Find where the given text appears and provide that cell's center as (X, Y) coordinate. 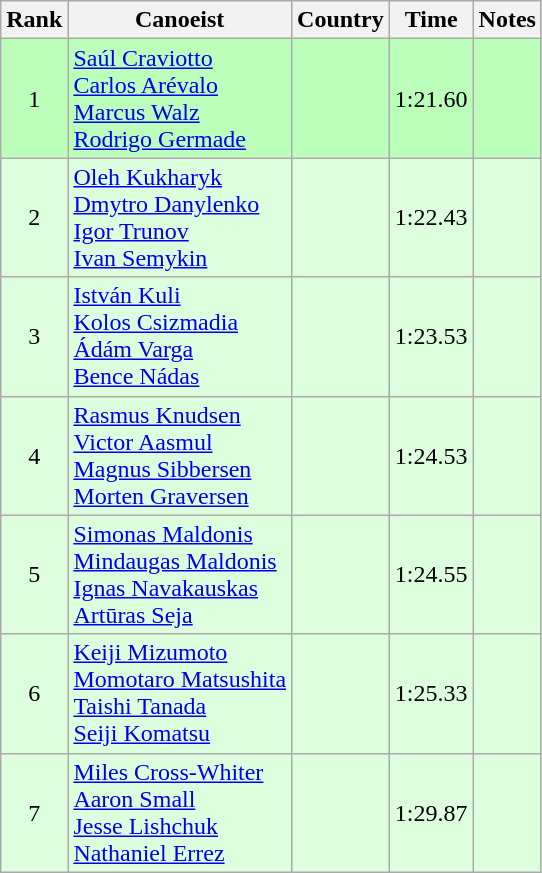
2 (34, 218)
Rank (34, 20)
5 (34, 574)
1:21.60 (431, 98)
6 (34, 694)
Notes (507, 20)
István KuliKolos CsizmadiaÁdám VargaBence Nádas (180, 336)
Saúl CraviottoCarlos ArévaloMarcus WalzRodrigo Germade (180, 98)
1:24.53 (431, 456)
3 (34, 336)
1 (34, 98)
4 (34, 456)
Rasmus KnudsenVictor AasmulMagnus SibbersenMorten Graversen (180, 456)
1:22.43 (431, 218)
1:29.87 (431, 812)
Canoeist (180, 20)
1:25.33 (431, 694)
Oleh KukharykDmytro DanylenkoIgor TrunovIvan Semykin (180, 218)
Miles Cross-WhiterAaron SmallJesse LishchukNathaniel Errez (180, 812)
1:23.53 (431, 336)
7 (34, 812)
Keiji MizumotoMomotaro MatsushitaTaishi TanadaSeiji Komatsu (180, 694)
Simonas MaldonisMindaugas MaldonisIgnas NavakauskasArtūras Seja (180, 574)
Time (431, 20)
Country (341, 20)
1:24.55 (431, 574)
